Return the (X, Y) coordinate for the center point of the cell that contains the specified text.  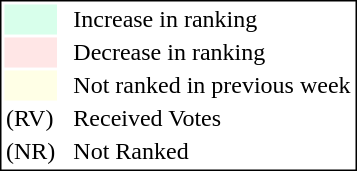
Decrease in ranking (212, 53)
Not Ranked (212, 151)
Increase in ranking (212, 19)
Not ranked in previous week (212, 85)
Received Votes (212, 119)
(RV) (30, 119)
(NR) (30, 151)
